Scan for the cell matching the given text and deliver its [x, y] coordinate at center. 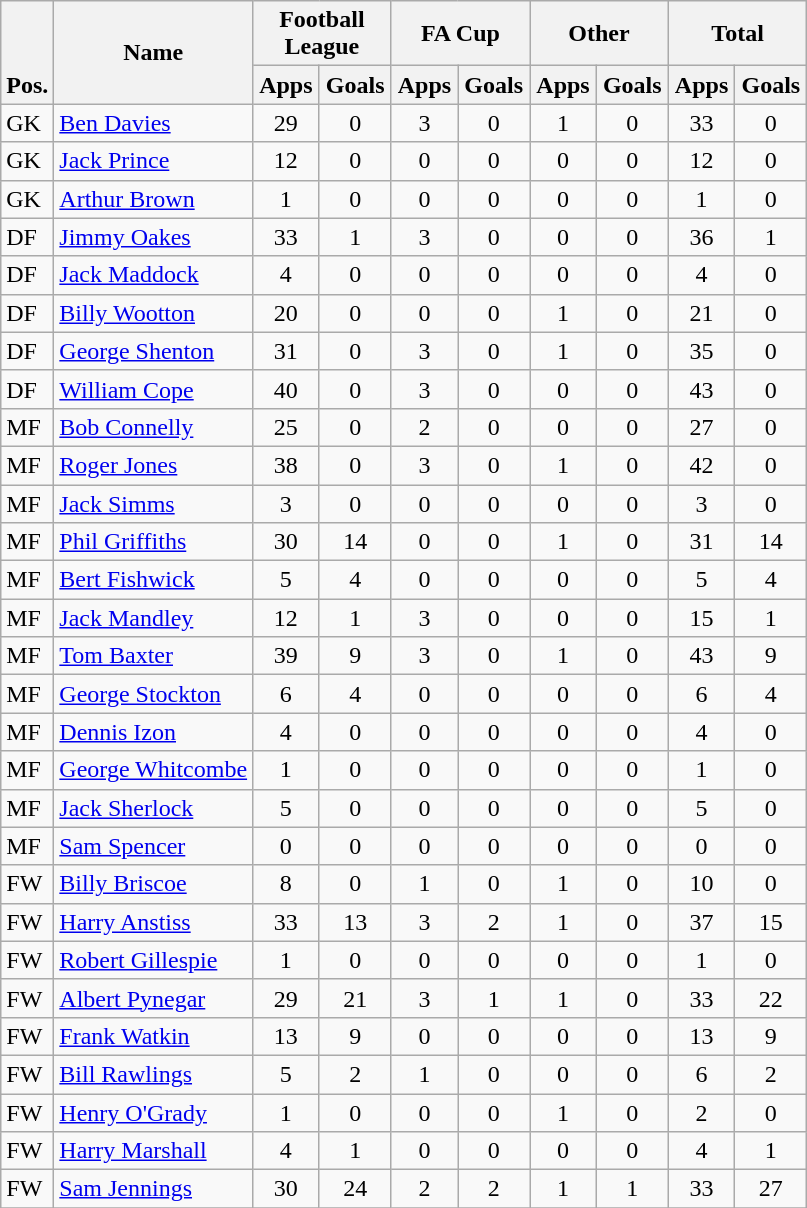
Jack Mandley [154, 618]
Phil Griffiths [154, 542]
20 [286, 313]
Frank Watkin [154, 1036]
Jack Simms [154, 503]
Billy Wootton [154, 313]
38 [286, 465]
8 [286, 884]
Ben Davies [154, 123]
Harry Anstiss [154, 922]
Jack Prince [154, 161]
William Cope [154, 389]
Other [600, 34]
Robert Gillespie [154, 960]
Jack Sherlock [154, 808]
Henry O'Grady [154, 1113]
George Whitcombe [154, 770]
George Stockton [154, 694]
Billy Briscoe [154, 884]
Sam Spencer [154, 846]
Bob Connelly [154, 427]
George Shenton [154, 351]
Pos. [28, 52]
Harry Marshall [154, 1151]
Name [154, 52]
Arthur Brown [154, 199]
22 [771, 998]
35 [702, 351]
Bert Fishwick [154, 580]
Albert Pynegar [154, 998]
25 [286, 427]
40 [286, 389]
39 [286, 656]
36 [702, 237]
Roger Jones [154, 465]
10 [702, 884]
Sam Jennings [154, 1189]
24 [355, 1189]
Jimmy Oakes [154, 237]
Jack Maddock [154, 275]
FA Cup [460, 34]
37 [702, 922]
42 [702, 465]
Total [738, 34]
Bill Rawlings [154, 1074]
Football League [322, 34]
Dennis Izon [154, 732]
Tom Baxter [154, 656]
